Identify which cell holds the provided text, then report its [x, y] central coordinate. 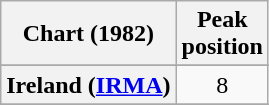
Peakposition [222, 34]
Ireland (IRMA) [88, 85]
8 [222, 85]
Chart (1982) [88, 34]
